Extract the (x, y) coordinate from the center of the cell holding the provided text.  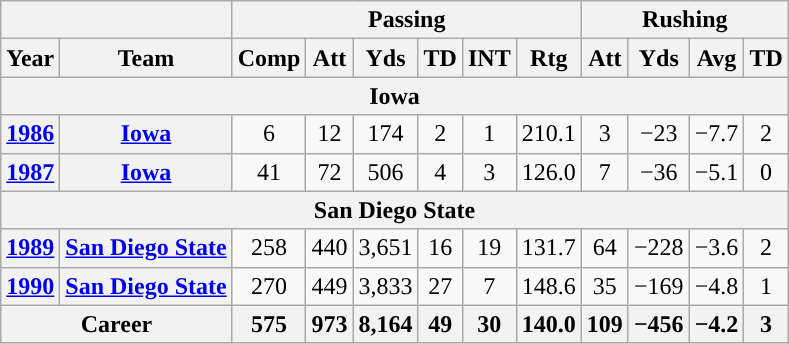
−456 (658, 324)
449 (330, 286)
8,164 (386, 324)
Year (30, 58)
3,833 (386, 286)
Rushing (684, 20)
210.1 (548, 134)
131.7 (548, 248)
49 (440, 324)
270 (269, 286)
0 (766, 172)
INT (489, 58)
Comp (269, 58)
4 (440, 172)
−36 (658, 172)
−169 (658, 286)
−228 (658, 248)
Passing (406, 20)
−4.8 (716, 286)
174 (386, 134)
148.6 (548, 286)
Avg (716, 58)
1987 (30, 172)
27 (440, 286)
973 (330, 324)
30 (489, 324)
41 (269, 172)
Career (116, 324)
16 (440, 248)
−23 (658, 134)
−5.1 (716, 172)
440 (330, 248)
72 (330, 172)
−3.6 (716, 248)
12 (330, 134)
3,651 (386, 248)
1990 (30, 286)
506 (386, 172)
140.0 (548, 324)
Team (146, 58)
Rtg (548, 58)
1986 (30, 134)
−4.2 (716, 324)
6 (269, 134)
575 (269, 324)
19 (489, 248)
1989 (30, 248)
35 (604, 286)
64 (604, 248)
−7.7 (716, 134)
109 (604, 324)
126.0 (548, 172)
258 (269, 248)
